Pinpoint the cell where the given text exists, returning its (x, y) midpoint coordinate. 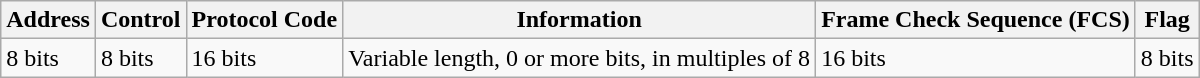
Control (140, 20)
Variable length, 0 or more bits, in multiples of 8 (580, 58)
Protocol Code (264, 20)
Information (580, 20)
Frame Check Sequence (FCS) (976, 20)
Address (48, 20)
Flag (1167, 20)
